Scan for the cell matching the given text and deliver its (x, y) coordinate at center. 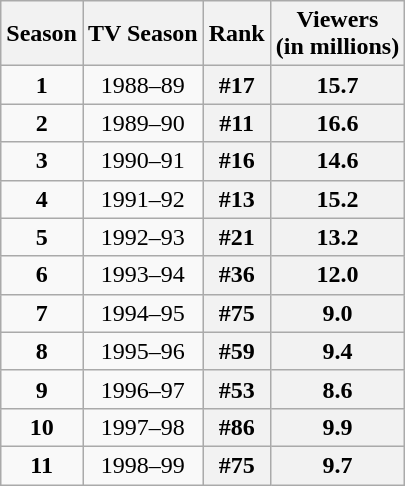
1989–90 (142, 123)
1993–94 (142, 275)
9.0 (337, 313)
1991–92 (142, 199)
#36 (236, 275)
Rank (236, 34)
1996–97 (142, 389)
TV Season (142, 34)
#13 (236, 199)
#59 (236, 351)
#86 (236, 427)
11 (42, 465)
13.2 (337, 237)
5 (42, 237)
1994–95 (142, 313)
8 (42, 351)
3 (42, 161)
#16 (236, 161)
1995–96 (142, 351)
8.6 (337, 389)
#21 (236, 237)
9.9 (337, 427)
12.0 (337, 275)
1 (42, 85)
10 (42, 427)
Viewers(in millions) (337, 34)
4 (42, 199)
#53 (236, 389)
9.4 (337, 351)
1998–99 (142, 465)
#17 (236, 85)
1990–91 (142, 161)
9 (42, 389)
1992–93 (142, 237)
14.6 (337, 161)
#11 (236, 123)
15.7 (337, 85)
16.6 (337, 123)
9.7 (337, 465)
1988–89 (142, 85)
2 (42, 123)
Season (42, 34)
1997–98 (142, 427)
6 (42, 275)
7 (42, 313)
15.2 (337, 199)
